Determine the (X, Y) coordinate at the center of the cell enclosing the given text.  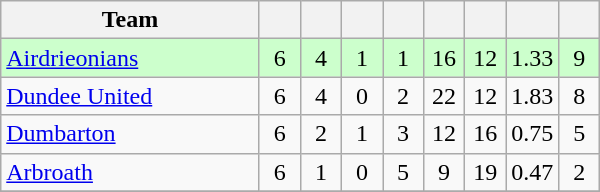
3 (402, 134)
8 (580, 96)
Arbroath (130, 172)
0.47 (532, 172)
Airdrieonians (130, 58)
22 (444, 96)
Dundee United (130, 96)
Team (130, 20)
1.33 (532, 58)
0.75 (532, 134)
19 (486, 172)
Dumbarton (130, 134)
1.83 (532, 96)
